Locate the cell with the specified text and output its (X, Y) center coordinate. 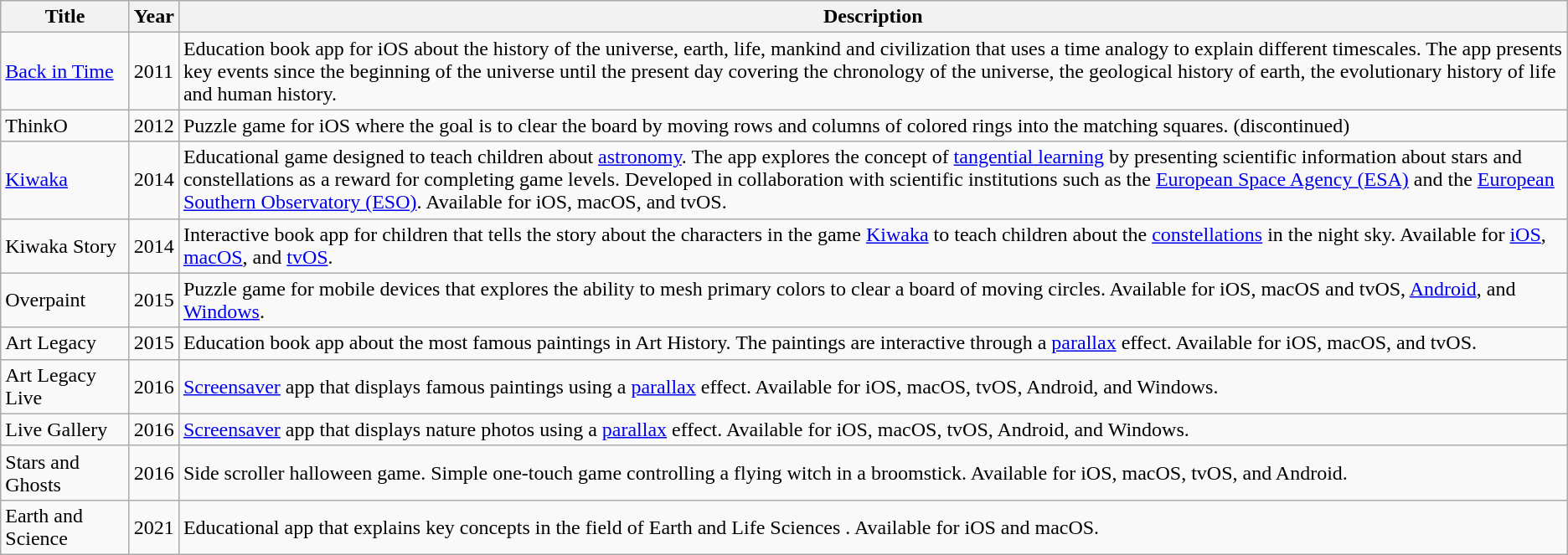
2012 (154, 126)
Art Legacy Live (65, 387)
Description (873, 17)
Screensaver app that displays nature photos using a parallax effect. Available for iOS, macOS, tvOS, Android, and Windows. (873, 429)
Back in Time (65, 71)
Earth and Science (65, 527)
ThinkO (65, 126)
Educational app that explains key concepts in the field of Earth and Life Sciences . Available for iOS and macOS. (873, 527)
Puzzle game for iOS where the goal is to clear the board by moving rows and columns of colored rings into the matching squares. (discontinued) (873, 126)
Overpaint (65, 300)
2021 (154, 527)
Side scroller halloween game. Simple one-touch game controlling a flying witch in a broomstick. Available for iOS, macOS, tvOS, and Android. (873, 472)
Title (65, 17)
Kiwaka Story (65, 246)
Stars and Ghosts (65, 472)
Kiwaka (65, 180)
Live Gallery (65, 429)
Year (154, 17)
2011 (154, 71)
Art Legacy (65, 343)
Screensaver app that displays famous paintings using a parallax effect. Available for iOS, macOS, tvOS, Android, and Windows. (873, 387)
